For the text-containing cell, return its midpoint in (x, y) coordinate format. 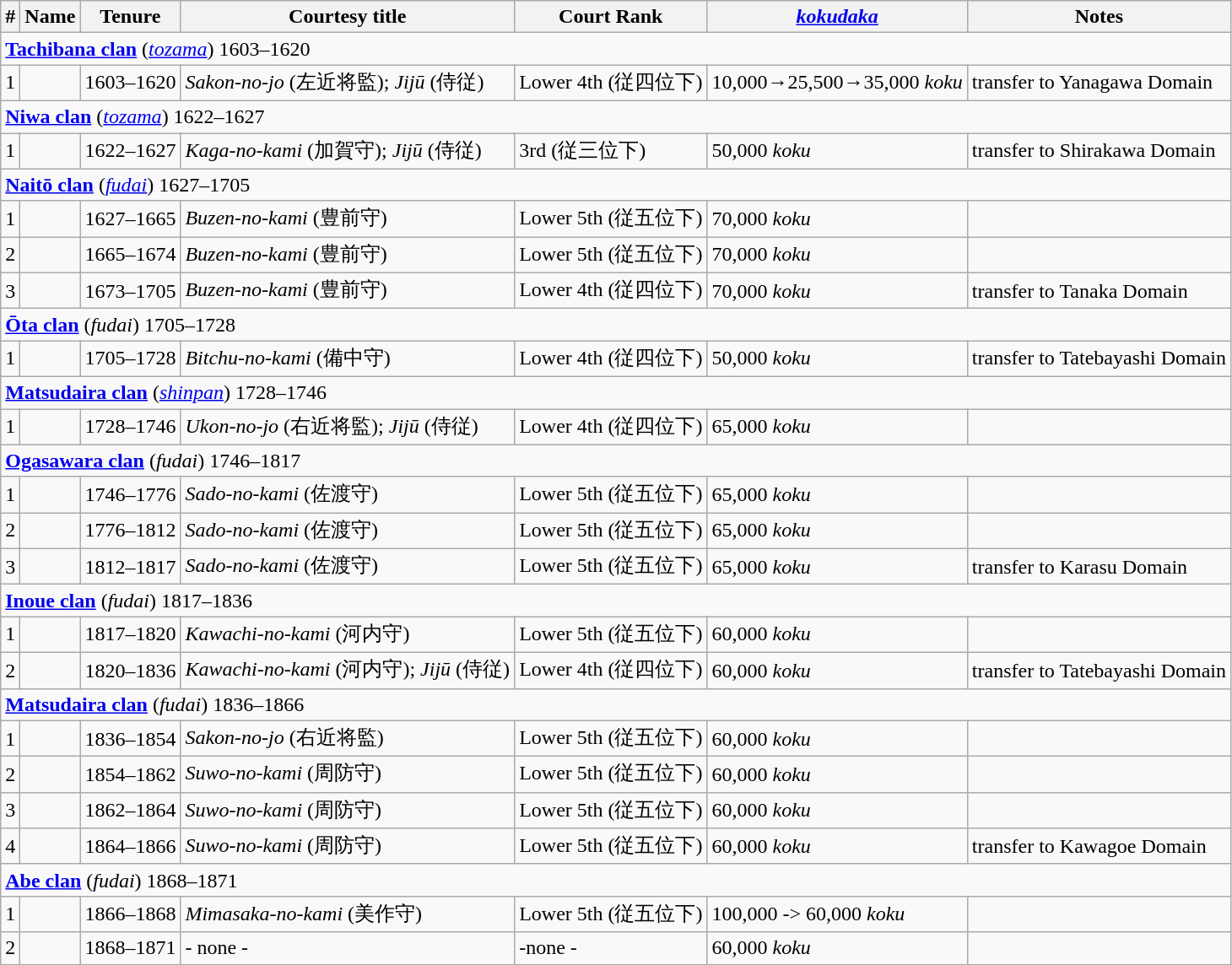
1627–1665 (130, 219)
transfer to Tanaka Domain (1099, 290)
Inoue clan (fudai) 1817–1836 (616, 601)
transfer to Kawagoe Domain (1099, 847)
1866–1868 (130, 914)
10,000→25,500→35,000 koku (837, 83)
Sakon-no-jo (左近将監); Jijū (侍従) (348, 83)
Tachibana clan (tozama) 1603–1620 (616, 49)
1603–1620 (130, 83)
1705–1728 (130, 359)
Kawachi-no-kami (河内守); Jijū (侍従) (348, 670)
Mimasaka-no-kami (美作守) (348, 914)
1746–1776 (130, 494)
Abe clan (fudai) 1868–1871 (616, 880)
Sakon-no-jo (右近将監) (348, 739)
4 (10, 847)
-none - (611, 948)
Ōta clan (fudai) 1705–1728 (616, 325)
1864–1866 (130, 847)
kokudaka (837, 17)
transfer to Karasu Domain (1099, 567)
1868–1871 (130, 948)
Kaga-no-kami (加賀守); Jijū (侍従) (348, 152)
Court Rank (611, 17)
Naitō clan (fudai) 1627–1705 (616, 185)
100,000 -> 60,000 koku (837, 914)
Niwa clan (tozama) 1622–1627 (616, 116)
1728–1746 (130, 427)
Courtesy title (348, 17)
Ukon-no-jo (右近将監); Jijū (侍従) (348, 427)
Notes (1099, 17)
1817–1820 (130, 634)
1862–1864 (130, 810)
# (10, 17)
1812–1817 (130, 567)
1622–1627 (130, 152)
Matsudaira clan (shinpan) 1728–1746 (616, 392)
1836–1854 (130, 739)
- none - (348, 948)
Matsudaira clan (fudai) 1836–1866 (616, 704)
transfer to Shirakawa Domain (1099, 152)
Bitchu-no-kami (備中守) (348, 359)
1776–1812 (130, 531)
1665–1674 (130, 255)
Name (51, 17)
transfer to Yanagawa Domain (1099, 83)
1673–1705 (130, 290)
Ogasawara clan (fudai) 1746–1817 (616, 461)
1820–1836 (130, 670)
Tenure (130, 17)
3rd (従三位下) (611, 152)
Kawachi-no-kami (河内守) (348, 634)
1854–1862 (130, 774)
